Determine the (x, y) coordinate at the center of the cell enclosing the given text.  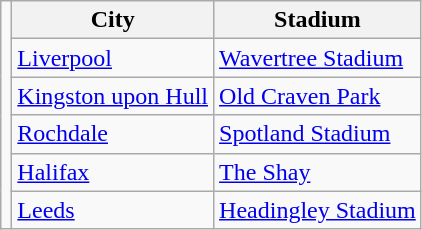
Liverpool (113, 58)
Old Craven Park (318, 96)
City (113, 20)
Rochdale (113, 134)
Headingley Stadium (318, 210)
The Shay (318, 172)
Halifax (113, 172)
Stadium (318, 20)
Leeds (113, 210)
Kingston upon Hull (113, 96)
Spotland Stadium (318, 134)
Wavertree Stadium (318, 58)
